Determine the [X, Y] coordinate at the center of the cell enclosing the given text.  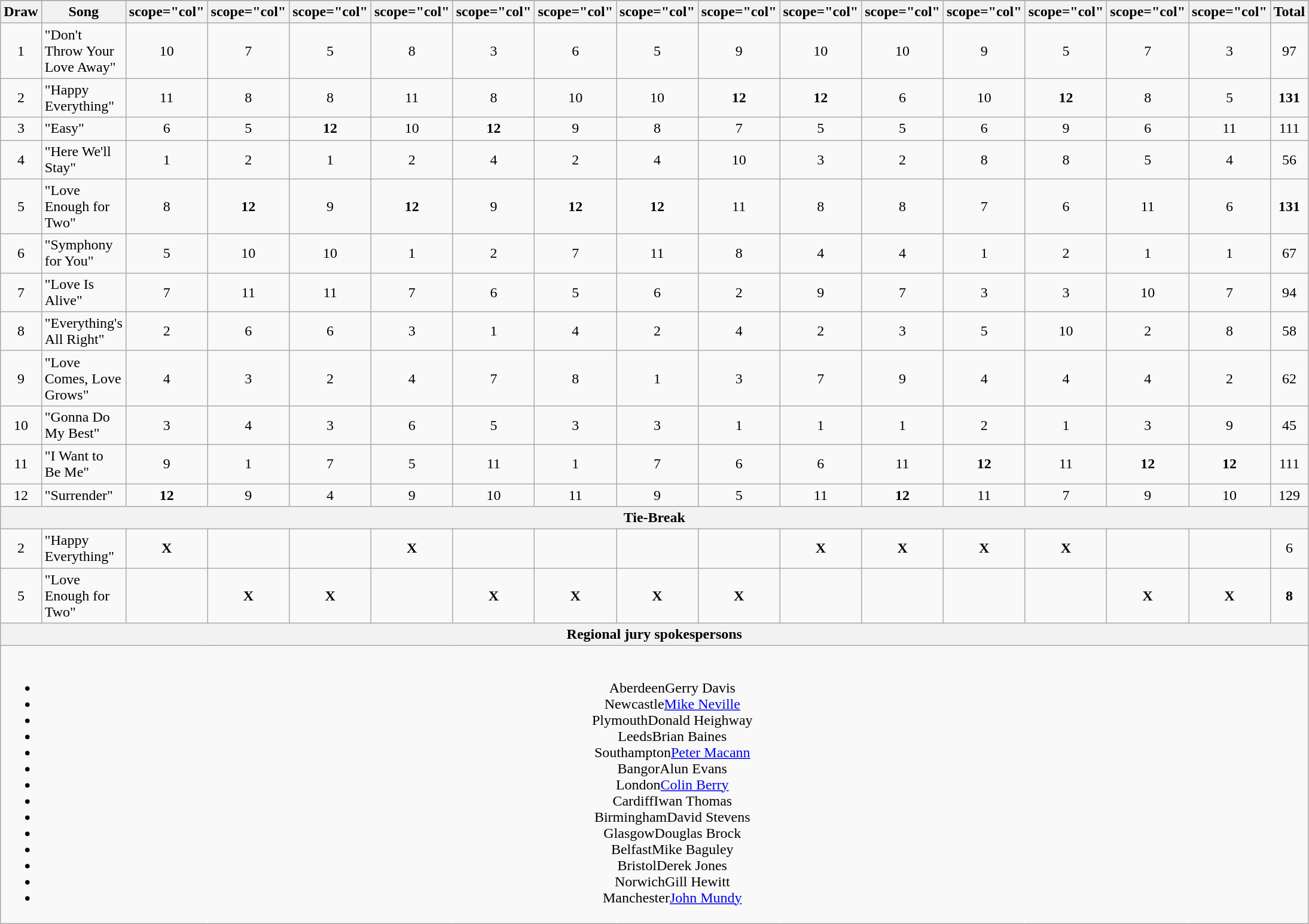
62 [1289, 378]
"Symphony for You" [84, 254]
"I Want to Be Me" [84, 464]
97 [1289, 51]
"Everything's All Right" [84, 331]
Regional jury spokespersons [654, 635]
94 [1289, 292]
"Gonna Do My Best" [84, 425]
Song [84, 12]
"Love Is Alive" [84, 292]
"Don't Throw Your Love Away" [84, 51]
"Love Comes, Love Grows" [84, 378]
56 [1289, 159]
"Easy" [84, 129]
58 [1289, 331]
Total [1289, 12]
67 [1289, 254]
Draw [21, 12]
45 [1289, 425]
"Here We'll Stay" [84, 159]
"Surrender" [84, 495]
129 [1289, 495]
Tie-Break [654, 518]
